Provide the (x, y) coordinate of the cell's center where the given text is located.  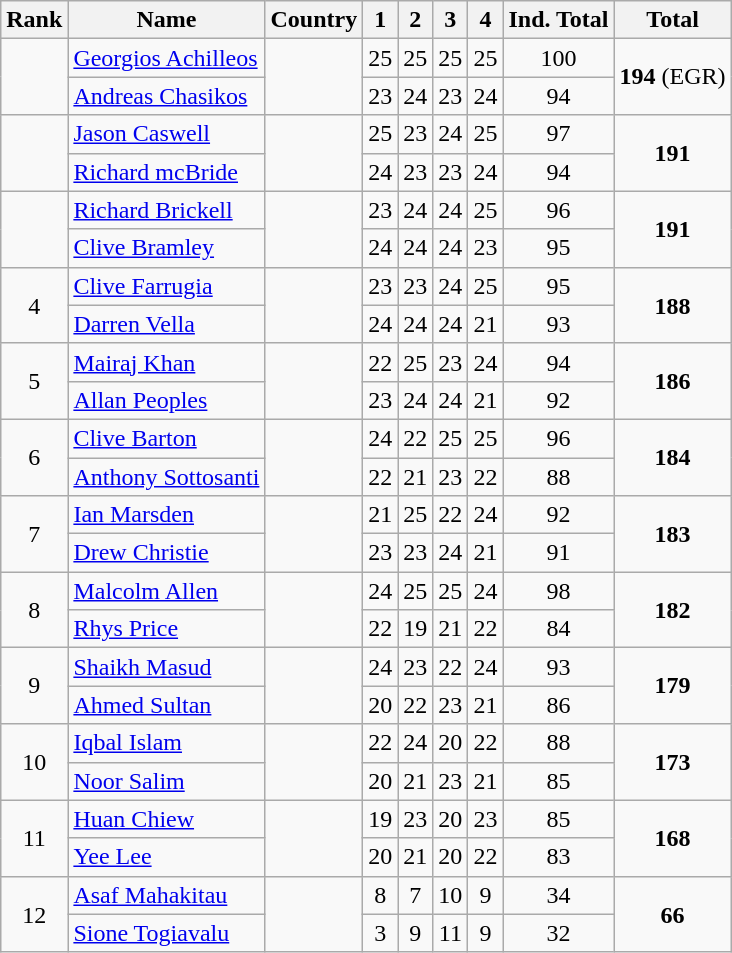
Ind. Total (558, 20)
Name (166, 20)
Richard mcBride (166, 172)
12 (34, 914)
86 (558, 705)
32 (558, 933)
Drew Christie (166, 553)
186 (672, 381)
1 (380, 20)
Clive Barton (166, 438)
2 (416, 20)
179 (672, 686)
168 (672, 838)
Noor Salim (166, 781)
84 (558, 629)
194 (EGR) (672, 77)
98 (558, 591)
183 (672, 534)
66 (672, 914)
91 (558, 553)
Ian Marsden (166, 515)
Asaf Mahakitau (166, 895)
34 (558, 895)
Mairaj Khan (166, 362)
Shaikh Masud (166, 667)
Sione Togiavalu (166, 933)
5 (34, 381)
Rhys Price (166, 629)
Country (314, 20)
Andreas Chasikos (166, 96)
182 (672, 610)
83 (558, 857)
Georgios Achilleos (166, 58)
Darren Vella (166, 324)
97 (558, 134)
Jason Caswell (166, 134)
Huan Chiew (166, 819)
Clive Farrugia (166, 286)
Allan Peoples (166, 400)
Richard Brickell (166, 210)
Iqbal Islam (166, 743)
Anthony Sottosanti (166, 477)
Total (672, 20)
Rank (34, 20)
6 (34, 457)
Yee Lee (166, 857)
Malcolm Allen (166, 591)
Ahmed Sultan (166, 705)
Clive Bramley (166, 248)
184 (672, 457)
100 (558, 58)
188 (672, 305)
173 (672, 762)
